Detect which cell encompasses the target text, then output its [X, Y] center coordinate. 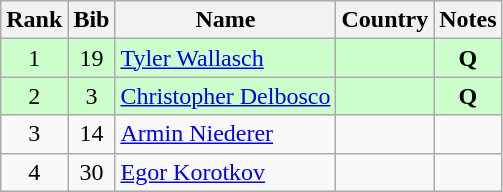
Name [226, 20]
19 [92, 58]
1 [34, 58]
4 [34, 172]
14 [92, 134]
Country [385, 20]
Notes [468, 20]
2 [34, 96]
Bib [92, 20]
Armin Niederer [226, 134]
30 [92, 172]
Rank [34, 20]
Christopher Delbosco [226, 96]
Tyler Wallasch [226, 58]
Egor Korotkov [226, 172]
